For the text-containing cell, return its midpoint in (X, Y) coordinate format. 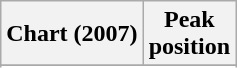
Chart (2007) (72, 34)
Peakposition (189, 34)
